Find where the given text appears and provide that cell's center as [x, y] coordinate. 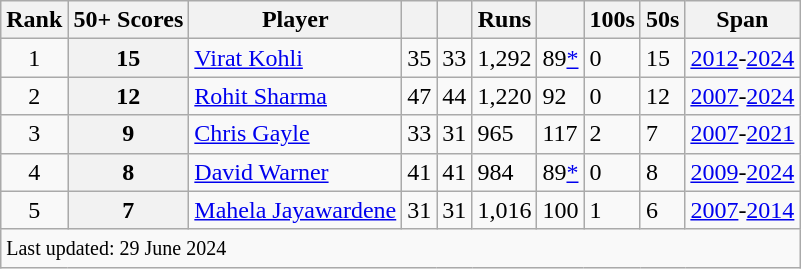
50+ Scores [128, 20]
2007-2014 [742, 210]
50s [662, 20]
44 [454, 96]
100s [612, 20]
47 [420, 96]
2007-2024 [742, 96]
1,220 [504, 96]
Last updated: 29 June 2024 [400, 248]
9 [128, 134]
Span [742, 20]
Player [296, 20]
4 [34, 172]
117 [560, 134]
Rohit Sharma [296, 96]
2007-2021 [742, 134]
Mahela Jayawardene [296, 210]
1,016 [504, 210]
1,292 [504, 58]
Chris Gayle [296, 134]
965 [504, 134]
David Warner [296, 172]
35 [420, 58]
5 [34, 210]
Virat Kohli [296, 58]
2012-2024 [742, 58]
2009-2024 [742, 172]
100 [560, 210]
6 [662, 210]
3 [34, 134]
Runs [504, 20]
984 [504, 172]
92 [560, 96]
Rank [34, 20]
